Return the (X, Y) coordinate for the center point of the cell that contains the specified text.  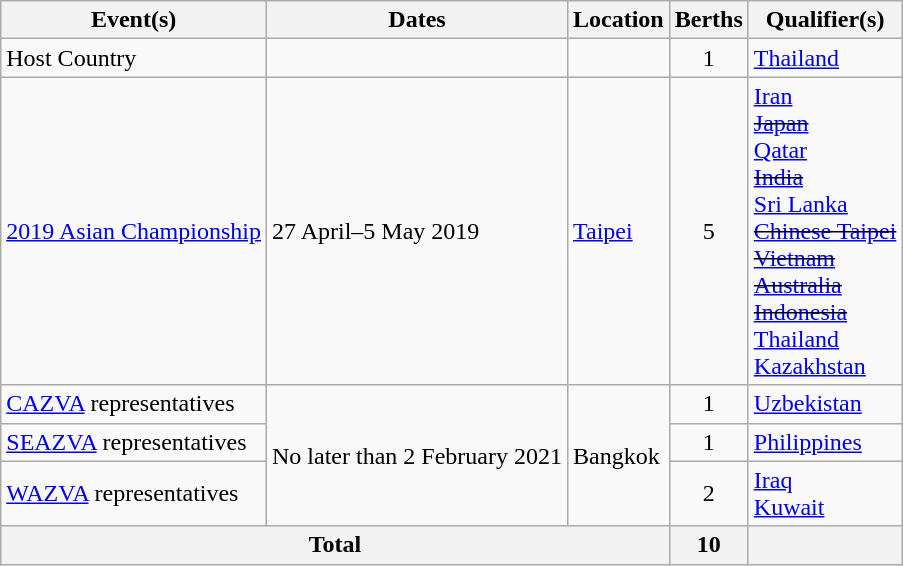
Total (335, 545)
Philippines (825, 442)
Taipei (618, 231)
Event(s) (134, 20)
Bangkok (618, 456)
Iran Japan Qatar India Sri Lanka Chinese Taipei Vietnam Australia Indonesia Thailand Kazakhstan (825, 231)
Uzbekistan (825, 404)
WAZVA representatives (134, 494)
Thailand (825, 58)
Location (618, 20)
27 April–5 May 2019 (416, 231)
SEAZVA representatives (134, 442)
Iraq Kuwait (825, 494)
10 (708, 545)
Host Country (134, 58)
2019 Asian Championship (134, 231)
5 (708, 231)
Qualifier(s) (825, 20)
2 (708, 494)
Dates (416, 20)
CAZVA representatives (134, 404)
No later than 2 February 2021 (416, 456)
Berths (708, 20)
